Detect which cell encompasses the target text, then output its (x, y) center coordinate. 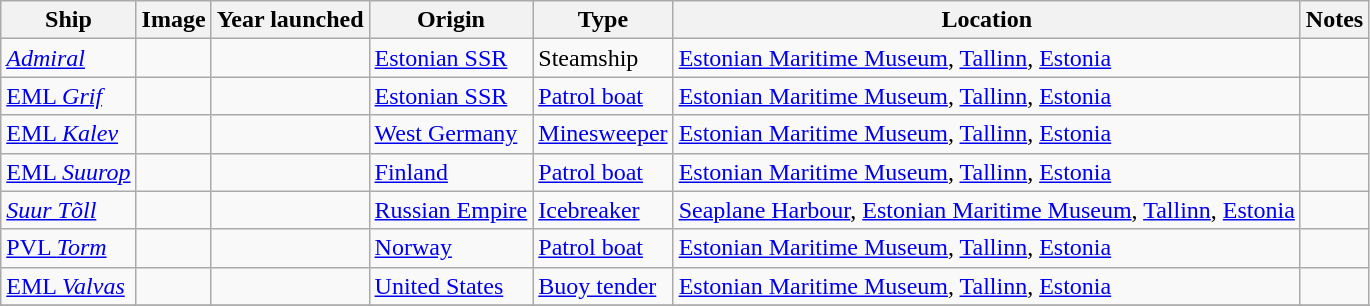
EML Valvas (68, 286)
Suur Tõll (68, 210)
EML Suurop (68, 172)
Icebreaker (603, 210)
Type (603, 20)
Origin (451, 20)
United States (451, 286)
EML Kalev (68, 134)
Buoy tender (603, 286)
Admiral (68, 58)
Notes (1334, 20)
Seaplane Harbour, Estonian Maritime Museum, Tallinn, Estonia (986, 210)
West Germany (451, 134)
Location (986, 20)
Year launched (290, 20)
Minesweeper (603, 134)
Russian Empire (451, 210)
Image (174, 20)
EML Grif (68, 96)
Finland (451, 172)
Norway (451, 248)
Steamship (603, 58)
Ship (68, 20)
PVL Torm (68, 248)
